Identify which cell holds the provided text, then report its (x, y) central coordinate. 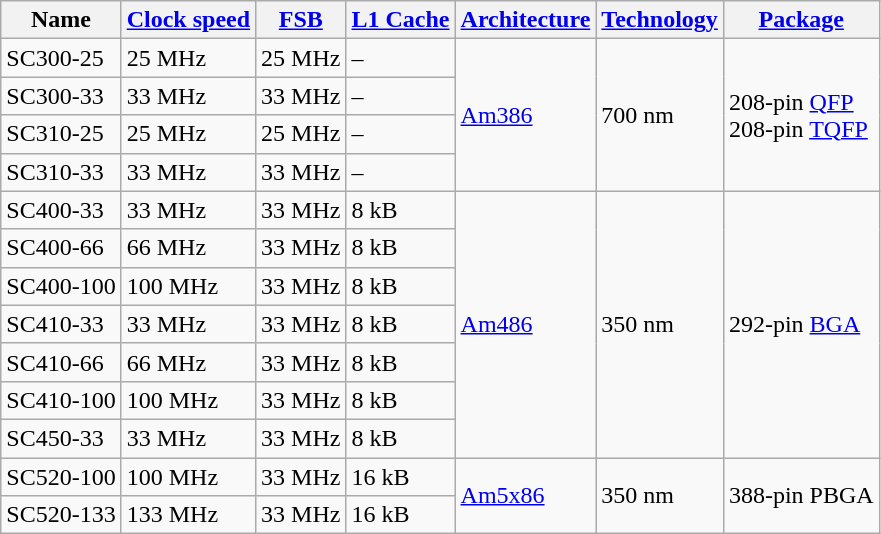
Package (801, 20)
SC400-100 (61, 286)
SC450-33 (61, 438)
SC400-33 (61, 210)
Am486 (526, 324)
208-pin QFP208-pin TQFP (801, 115)
SC410-66 (61, 362)
133 MHz (188, 515)
Technology (660, 20)
388-pin PBGA (801, 496)
Name (61, 20)
L1 Cache (400, 20)
SC300-33 (61, 96)
Clock speed (188, 20)
SC410-100 (61, 400)
SC300-25 (61, 58)
SC310-33 (61, 172)
FSB (301, 20)
Am5x86 (526, 496)
SC310-25 (61, 134)
292-pin BGA (801, 324)
Am386 (526, 115)
SC400-66 (61, 248)
Architecture (526, 20)
700 nm (660, 115)
SC520-133 (61, 515)
SC410-33 (61, 324)
SC520-100 (61, 477)
